Capture the cell that displays the provided text and extract its [X, Y] central coordinate. 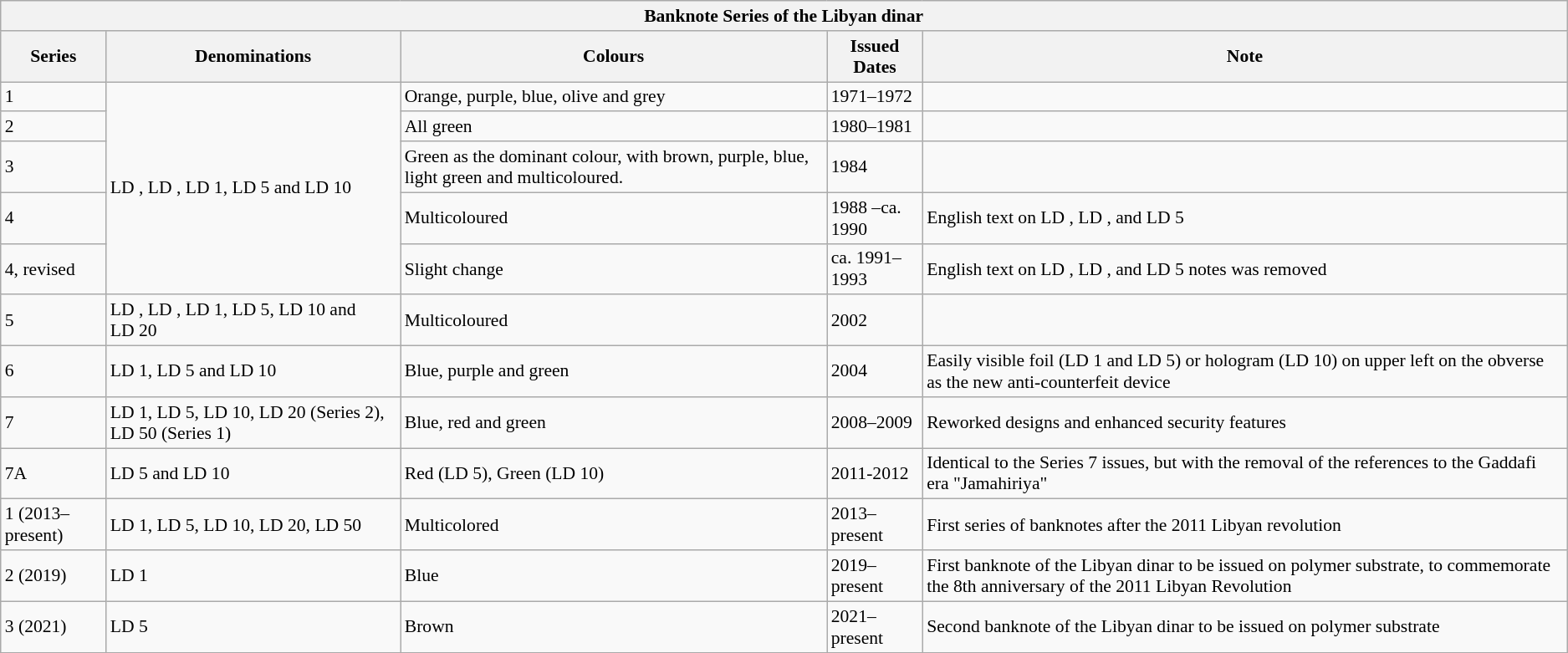
Note [1244, 57]
2002 [875, 321]
2008–2009 [875, 423]
Brown [614, 627]
1988 –ca. 1990 [875, 217]
LD 1, LD 5, LD 10, LD 20 (Series 2), LD 50 (Series 1) [253, 423]
All green [614, 127]
Identical to the Series 7 issues, but with the removal of the references to the Gaddafi era "Jamahiriya" [1244, 473]
LD 5 and LD 10 [253, 473]
Reworked designs and enhanced security features [1244, 423]
Second banknote of the Libyan dinar to be issued on polymer substrate [1244, 627]
Issued Dates [875, 57]
English text on LD , LD , and LD 5 notes was removed [1244, 269]
First series of banknotes after the 2011 Libyan revolution [1244, 525]
1 (2013–present) [54, 525]
3 (2021) [54, 627]
ca. 1991–1993 [875, 269]
2013–present [875, 525]
2011-2012 [875, 473]
7 [54, 423]
First banknote of the Libyan dinar to be issued on polymer substrate, to commemorate the 8th anniversary of the 2011 Libyan Revolution [1244, 575]
Easily visible foil (LD 1 and LD 5) or hologram (LD 10) on upper left on the obverse as the new anti-counterfeit device [1244, 371]
Orange, purple, blue, olive and grey [614, 97]
7A [54, 473]
LD 1 [253, 575]
Green as the dominant colour, with brown, purple, blue, light green and multicoloured. [614, 167]
5 [54, 321]
6 [54, 371]
Multicolored [614, 525]
2004 [875, 371]
LD , LD , LD 1, LD 5 and LD 10 [253, 189]
English text on LD , LD , and LD 5 [1244, 217]
LD 5 [253, 627]
Denominations [253, 57]
Colours [614, 57]
LD , LD , LD 1, LD 5, LD 10 and LD 20 [253, 321]
1984 [875, 167]
2 (2019) [54, 575]
Blue [614, 575]
1980–1981 [875, 127]
Blue, purple and green [614, 371]
3 [54, 167]
Banknote Series of the Libyan dinar [784, 16]
LD 1, LD 5 and LD 10 [253, 371]
2021–present [875, 627]
LD 1, LD 5, LD 10, LD 20, LD 50 [253, 525]
Blue, red and green [614, 423]
2 [54, 127]
4, revised [54, 269]
1971–1972 [875, 97]
1 [54, 97]
Slight change [614, 269]
2019–present [875, 575]
Series [54, 57]
Red (LD 5), Green (LD 10) [614, 473]
4 [54, 217]
